Return the [X, Y] coordinate for the center point of the cell that contains the specified text.  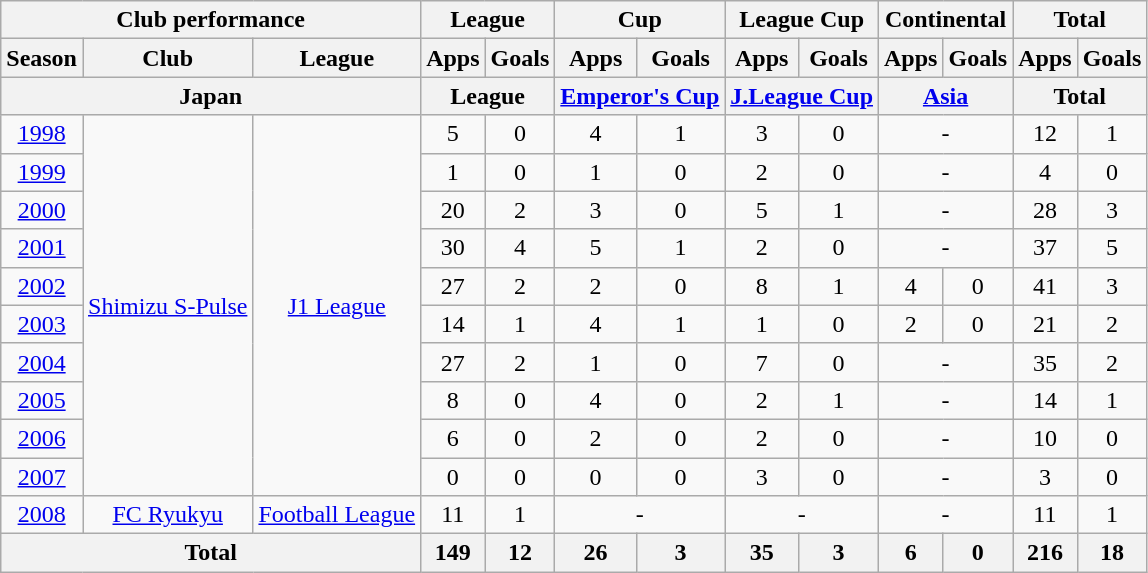
League Cup [802, 20]
26 [596, 553]
2001 [42, 248]
2006 [42, 438]
Football League [337, 515]
Club [167, 58]
28 [1045, 210]
1999 [42, 172]
Shimizu S-Pulse [167, 306]
41 [1045, 286]
1998 [42, 134]
Japan [211, 96]
Continental [946, 20]
18 [1112, 553]
7 [762, 362]
J.League Cup [802, 96]
37 [1045, 248]
Club performance [211, 20]
10 [1045, 438]
Asia [946, 96]
30 [453, 248]
2000 [42, 210]
Season [42, 58]
FC Ryukyu [167, 515]
Emperor's Cup [640, 96]
149 [453, 553]
2003 [42, 324]
2004 [42, 362]
2007 [42, 477]
Cup [640, 20]
2008 [42, 515]
216 [1045, 553]
J1 League [337, 306]
2005 [42, 400]
2002 [42, 286]
21 [1045, 324]
20 [453, 210]
